Identify which cell holds the provided text, then report its [X, Y] central coordinate. 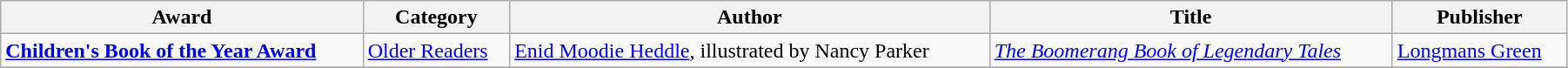
Award [182, 17]
Enid Moodie Heddle, illustrated by Nancy Parker [750, 51]
Author [750, 17]
The Boomerang Book of Legendary Tales [1190, 51]
Category [437, 17]
Publisher [1479, 17]
Older Readers [437, 51]
Title [1190, 17]
Longmans Green [1479, 51]
Children's Book of the Year Award [182, 51]
